Detect which cell encompasses the target text, then output its (X, Y) center coordinate. 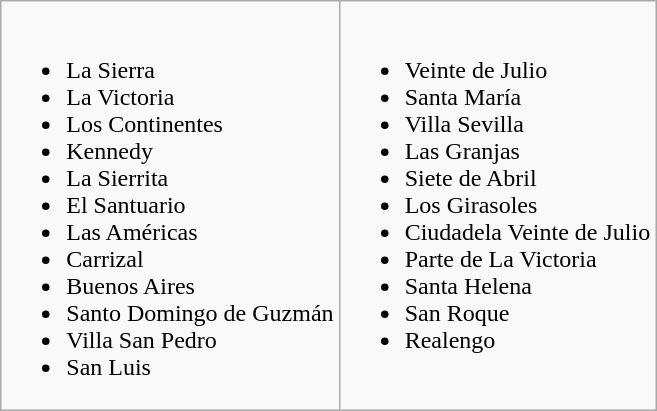
La SierraLa VictoriaLos ContinentesKennedyLa SierritaEl SantuarioLas AméricasCarrizalBuenos AiresSanto Domingo de GuzmánVilla San PedroSan Luis (170, 206)
